Output the [x, y] coordinate of the center of the cell containing the given text.  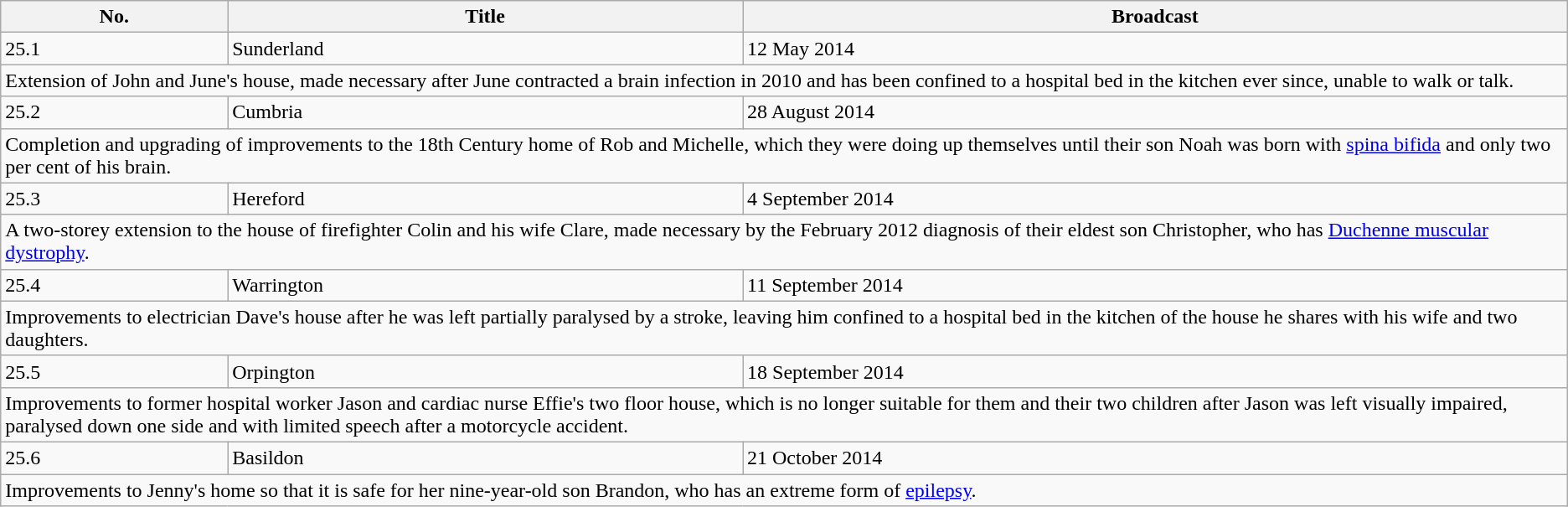
Warrington [486, 285]
No. [114, 17]
Improvements to Jenny's home so that it is safe for her nine-year-old son Brandon, who has an extreme form of epilepsy. [784, 490]
Sunderland [486, 49]
25.2 [114, 112]
21 October 2014 [1154, 458]
18 September 2014 [1154, 371]
Cumbria [486, 112]
Hereford [486, 199]
25.4 [114, 285]
25.6 [114, 458]
4 September 2014 [1154, 199]
Basildon [486, 458]
12 May 2014 [1154, 49]
Orpington [486, 371]
Broadcast [1154, 17]
25.3 [114, 199]
28 August 2014 [1154, 112]
11 September 2014 [1154, 285]
Title [486, 17]
25.5 [114, 371]
25.1 [114, 49]
